Return [X, Y] of the center of cell containing provided text 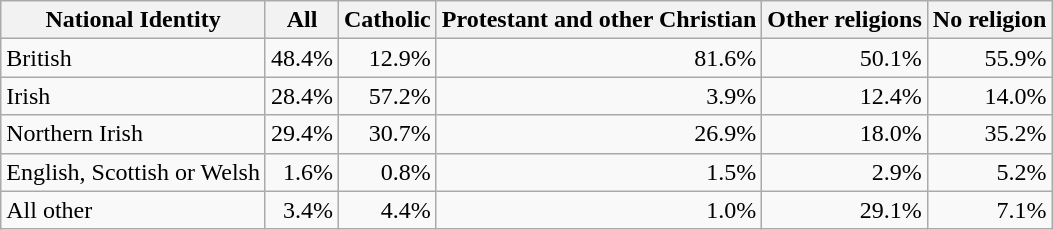
2.9% [845, 172]
12.4% [845, 96]
All other [134, 210]
1.5% [599, 172]
British [134, 58]
57.2% [388, 96]
81.6% [599, 58]
55.9% [990, 58]
50.1% [845, 58]
Catholic [388, 20]
12.9% [388, 58]
1.6% [302, 172]
National Identity [134, 20]
30.7% [388, 134]
3.9% [599, 96]
Protestant and other Christian [599, 20]
5.2% [990, 172]
1.0% [599, 210]
All [302, 20]
14.0% [990, 96]
0.8% [388, 172]
28.4% [302, 96]
English, Scottish or Welsh [134, 172]
48.4% [302, 58]
3.4% [302, 210]
29.4% [302, 134]
Irish [134, 96]
18.0% [845, 134]
No religion [990, 20]
26.9% [599, 134]
7.1% [990, 210]
Northern Irish [134, 134]
35.2% [990, 134]
Other religions [845, 20]
4.4% [388, 210]
29.1% [845, 210]
